For the text-containing cell, return its midpoint in [X, Y] coordinate format. 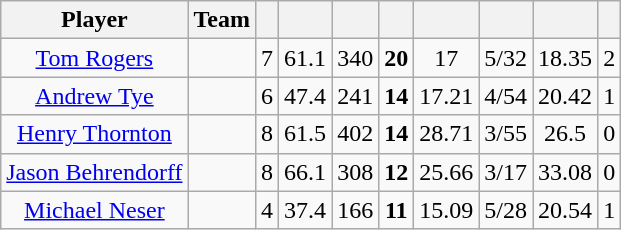
20.42 [566, 96]
402 [356, 134]
5/32 [506, 58]
340 [356, 58]
6 [268, 96]
241 [356, 96]
28.71 [446, 134]
Andrew Tye [94, 96]
Player [94, 20]
15.09 [446, 210]
2 [610, 58]
5/28 [506, 210]
17.21 [446, 96]
18.35 [566, 58]
4/54 [506, 96]
17 [446, 58]
3/17 [506, 172]
7 [268, 58]
47.4 [306, 96]
26.5 [566, 134]
Henry Thornton [94, 134]
33.08 [566, 172]
166 [356, 210]
11 [396, 210]
61.1 [306, 58]
4 [268, 210]
Jason Behrendorff [94, 172]
Michael Neser [94, 210]
66.1 [306, 172]
37.4 [306, 210]
308 [356, 172]
Team [222, 20]
20.54 [566, 210]
20 [396, 58]
3/55 [506, 134]
25.66 [446, 172]
61.5 [306, 134]
12 [396, 172]
Tom Rogers [94, 58]
